Detect which cell encompasses the target text, then output its (x, y) center coordinate. 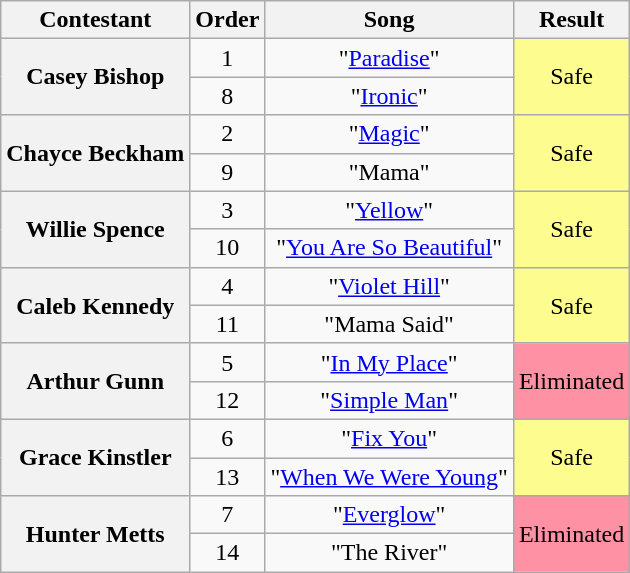
5 (228, 362)
Arthur Gunn (96, 381)
"You Are So Beautiful" (390, 248)
Caleb Kennedy (96, 305)
"The River" (390, 553)
"Mama" (390, 172)
8 (228, 96)
Order (228, 20)
"Mama Said" (390, 324)
"Violet Hill" (390, 286)
13 (228, 477)
"Simple Man" (390, 400)
Casey Bishop (96, 77)
"In My Place" (390, 362)
"Paradise" (390, 58)
10 (228, 248)
12 (228, 400)
Hunter Metts (96, 534)
Grace Kinstler (96, 457)
1 (228, 58)
"Fix You" (390, 438)
Willie Spence (96, 229)
2 (228, 134)
7 (228, 515)
9 (228, 172)
"Yellow" (390, 210)
6 (228, 438)
Song (390, 20)
"Everglow" (390, 515)
11 (228, 324)
14 (228, 553)
"Magic" (390, 134)
4 (228, 286)
Contestant (96, 20)
3 (228, 210)
Chayce Beckham (96, 153)
Result (571, 20)
"Ironic" (390, 96)
"When We Were Young" (390, 477)
